For the text-containing cell, return its midpoint in [x, y] coordinate format. 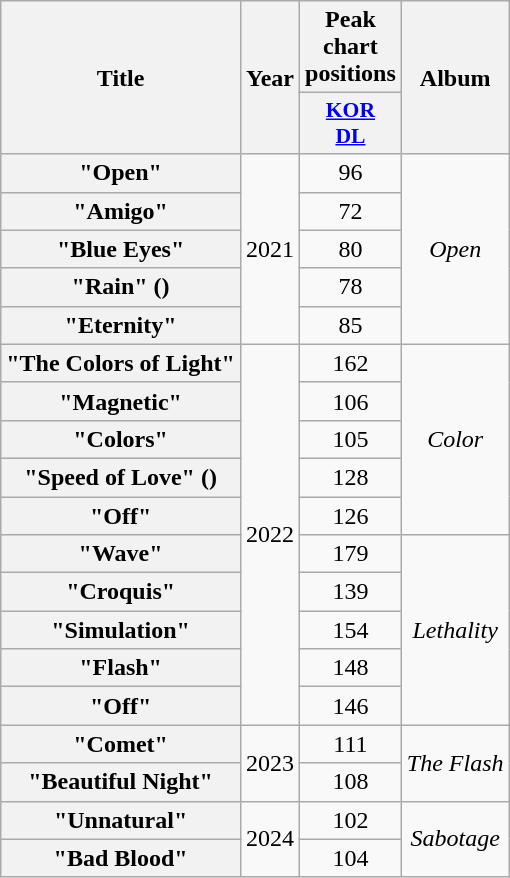
"Blue Eyes" [121, 249]
"Beautiful Night" [121, 782]
"Speed of Love" () [121, 477]
111 [351, 744]
Peakchartpositions [351, 47]
108 [351, 782]
85 [351, 325]
"The Colors of Light" [121, 363]
154 [351, 630]
KORDL [351, 124]
"Eternity" [121, 325]
Title [121, 78]
139 [351, 592]
"Open" [121, 173]
2023 [270, 763]
126 [351, 515]
146 [351, 706]
"Simulation" [121, 630]
80 [351, 249]
The Flash [455, 763]
Year [270, 78]
"Comet" [121, 744]
96 [351, 173]
78 [351, 287]
72 [351, 211]
162 [351, 363]
104 [351, 858]
"Colors" [121, 439]
128 [351, 477]
179 [351, 554]
106 [351, 401]
"Amigo" [121, 211]
2024 [270, 839]
"Magnetic" [121, 401]
"Rain" () [121, 287]
"Unnatural" [121, 820]
148 [351, 668]
2022 [270, 534]
"Croquis" [121, 592]
105 [351, 439]
"Flash" [121, 668]
2021 [270, 249]
Open [455, 249]
102 [351, 820]
Lethality [455, 630]
Album [455, 78]
"Wave" [121, 554]
"Bad Blood" [121, 858]
Sabotage [455, 839]
Color [455, 439]
